For the text-containing cell, return its midpoint in [X, Y] coordinate format. 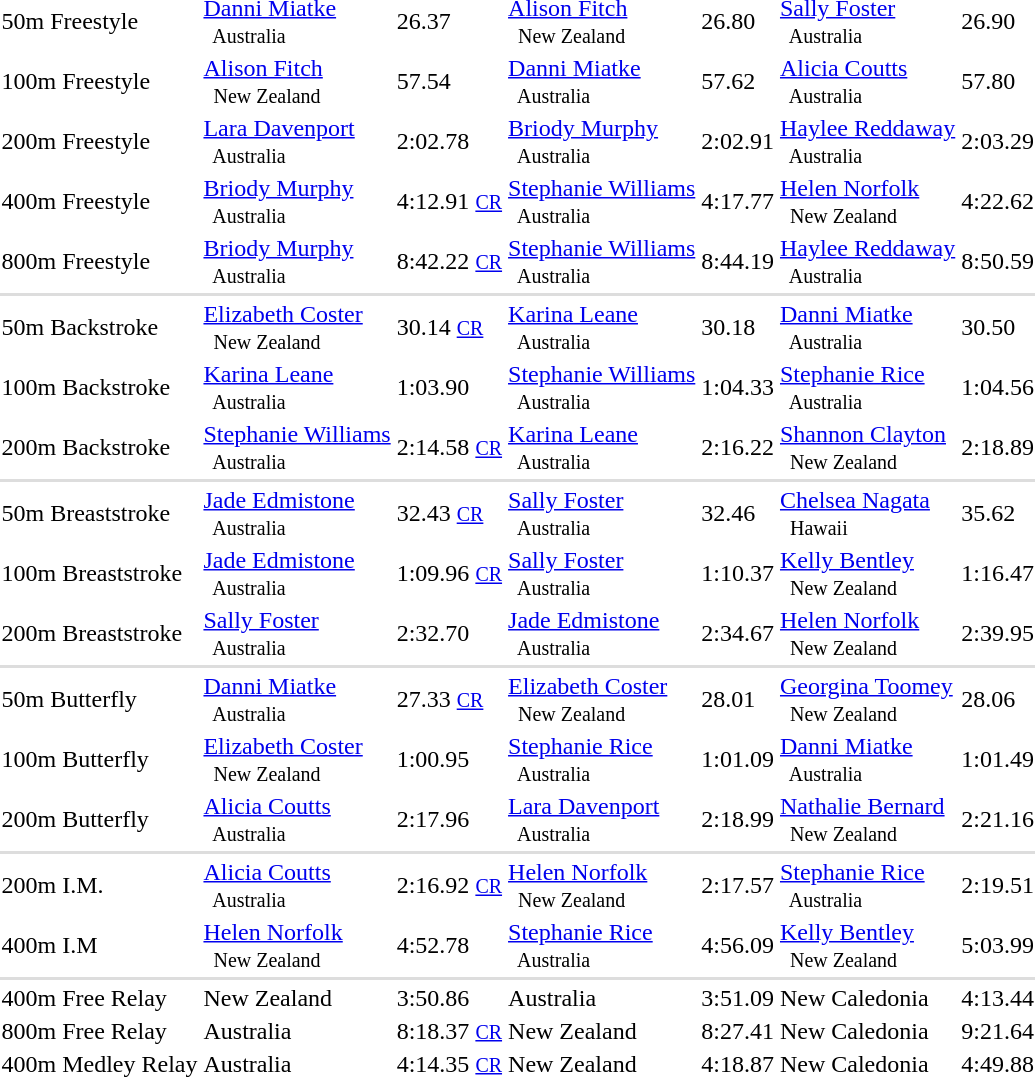
2:16.92 CR [449, 886]
4:17.77 [738, 202]
28.01 [738, 700]
8:18.37 CR [449, 1031]
27.33 CR [449, 700]
100m Freestyle [100, 82]
800m Free Relay [100, 1031]
200m Freestyle [100, 142]
2:18.99 [738, 820]
800m Freestyle [100, 262]
4:52.78 [449, 946]
3:51.09 [738, 998]
200m I.M. [100, 886]
100m Breaststroke [100, 574]
Chelsea Nagata Hawaii [867, 514]
100m Backstroke [100, 388]
Alison Fitch New Zealand [297, 82]
2:14.58 CR [449, 448]
50m Backstroke [100, 328]
1:01.09 [738, 760]
4:56.09 [738, 946]
1:00.95 [449, 760]
8:44.19 [738, 262]
200m Butterfly [100, 820]
30.14 CR [449, 328]
2:17.57 [738, 886]
2:02.78 [449, 142]
8:42.22 CR [449, 262]
400m Freestyle [100, 202]
1:09.96 CR [449, 574]
3:50.86 [449, 998]
2:02.91 [738, 142]
1:10.37 [738, 574]
32.46 [738, 514]
8:27.41 [738, 1031]
2:32.70 [449, 634]
Georgina Toomey New Zealand [867, 700]
Nathalie Bernard New Zealand [867, 820]
57.54 [449, 82]
1:03.90 [449, 388]
400m I.M [100, 946]
32.43 CR [449, 514]
57.62 [738, 82]
200m Backstroke [100, 448]
4:12.91 CR [449, 202]
50m Breaststroke [100, 514]
2:17.96 [449, 820]
200m Breaststroke [100, 634]
30.18 [738, 328]
Shannon Clayton New Zealand [867, 448]
400m Free Relay [100, 998]
1:04.33 [738, 388]
2:16.22 [738, 448]
100m Butterfly [100, 760]
50m Butterfly [100, 700]
2:34.67 [738, 634]
